Pinpoint the cell where the given text exists, returning its [x, y] midpoint coordinate. 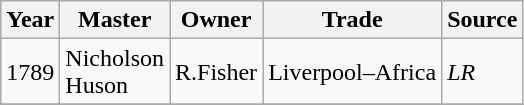
Liverpool–Africa [352, 72]
Year [30, 20]
Source [482, 20]
Owner [216, 20]
Master [115, 20]
Trade [352, 20]
1789 [30, 72]
NicholsonHuson [115, 72]
R.Fisher [216, 72]
LR [482, 72]
